Identify which cell holds the provided text, then report its [X, Y] central coordinate. 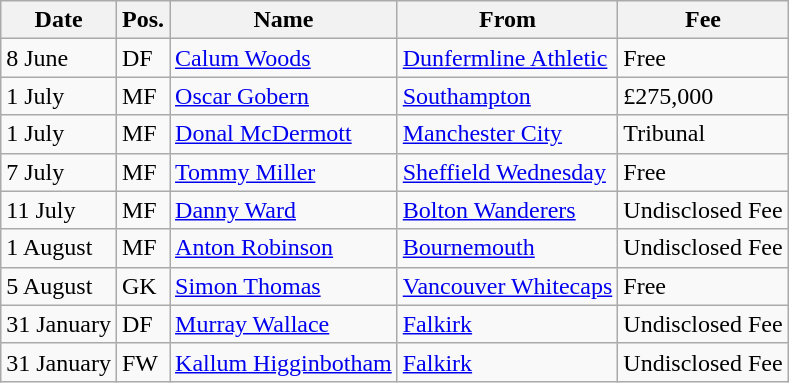
£275,000 [703, 96]
Calum Woods [284, 58]
8 June [59, 58]
Danny Ward [284, 210]
Bolton Wanderers [508, 210]
Murray Wallace [284, 324]
Manchester City [508, 134]
Bournemouth [508, 248]
5 August [59, 286]
1 August [59, 248]
11 July [59, 210]
Tommy Miller [284, 172]
Sheffield Wednesday [508, 172]
GK [142, 286]
Fee [703, 20]
Kallum Higginbotham [284, 362]
Simon Thomas [284, 286]
From [508, 20]
Date [59, 20]
7 July [59, 172]
Pos. [142, 20]
Anton Robinson [284, 248]
Tribunal [703, 134]
Southampton [508, 96]
Name [284, 20]
Vancouver Whitecaps [508, 286]
Donal McDermott [284, 134]
FW [142, 362]
Oscar Gobern [284, 96]
Dunfermline Athletic [508, 58]
